Identify which cell holds the provided text, then report its (X, Y) central coordinate. 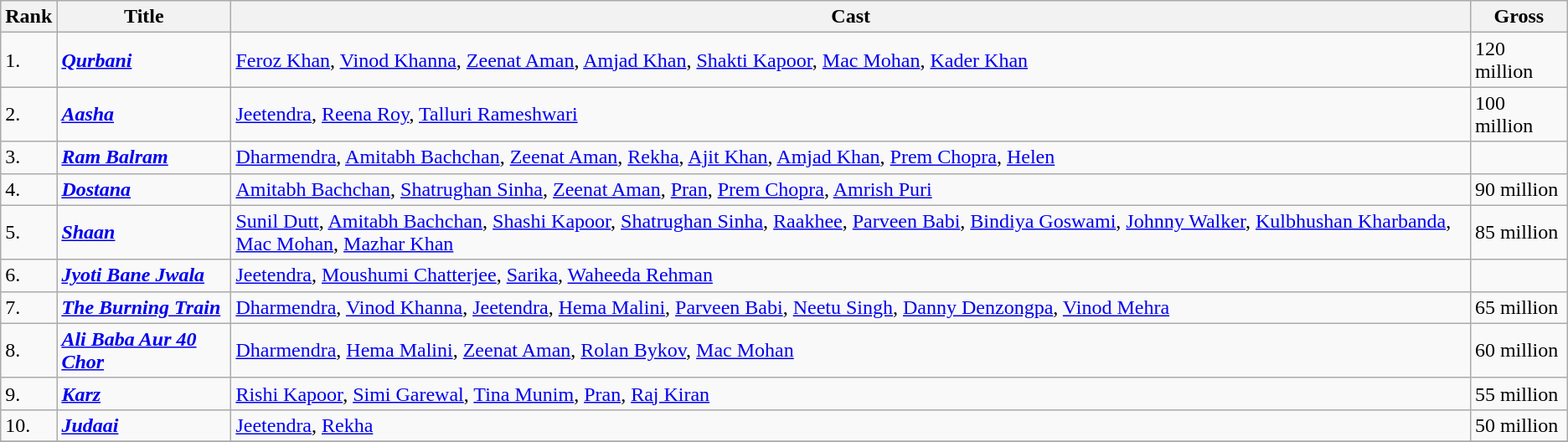
90 million (1519, 189)
65 million (1519, 307)
Feroz Khan, Vinod Khanna, Zeenat Aman, Amjad Khan, Shakti Kapoor, Mac Mohan, Kader Khan (851, 60)
Jeetendra, Rekha (851, 425)
7. (28, 307)
Ali Baba Aur 40 Chor (144, 350)
55 million (1519, 393)
60 million (1519, 350)
Jeetendra, Moushumi Chatterjee, Sarika, Waheeda Rehman (851, 275)
Jeetendra, Reena Roy, Talluri Rameshwari (851, 114)
50 million (1519, 425)
5. (28, 233)
Judaai (144, 425)
Dharmendra, Amitabh Bachchan, Zeenat Aman, Rekha, Ajit Khan, Amjad Khan, Prem Chopra, Helen (851, 157)
Dharmendra, Vinod Khanna, Jeetendra, Hema Malini, Parveen Babi, Neetu Singh, Danny Denzongpa, Vinod Mehra (851, 307)
10. (28, 425)
Cast (851, 17)
3. (28, 157)
Gross (1519, 17)
8. (28, 350)
Qurbani (144, 60)
6. (28, 275)
Shaan (144, 233)
Rishi Kapoor, Simi Garewal, Tina Munim, Pran, Raj Kiran (851, 393)
120 million (1519, 60)
4. (28, 189)
Ram Balram (144, 157)
The Burning Train (144, 307)
Karz (144, 393)
2. (28, 114)
Aasha (144, 114)
85 million (1519, 233)
Jyoti Bane Jwala (144, 275)
Title (144, 17)
Dharmendra, Hema Malini, Zeenat Aman, Rolan Bykov, Mac Mohan (851, 350)
1. (28, 60)
Amitabh Bachchan, Shatrughan Sinha, Zeenat Aman, Pran, Prem Chopra, Amrish Puri (851, 189)
Rank (28, 17)
9. (28, 393)
100 million (1519, 114)
Dostana (144, 189)
